Determine the (X, Y) coordinate at the center of the cell enclosing the given text.  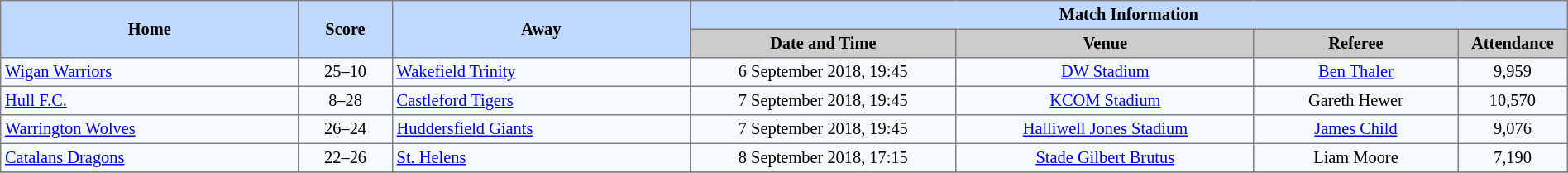
St. Helens (541, 157)
Away (541, 30)
Halliwell Jones Stadium (1105, 129)
James Child (1355, 129)
Attendance (1513, 43)
Warrington Wolves (150, 129)
KCOM Stadium (1105, 100)
Ben Thaler (1355, 72)
Gareth Hewer (1355, 100)
Match Information (1128, 15)
Catalans Dragons (150, 157)
Score (346, 30)
Castleford Tigers (541, 100)
Huddersfield Giants (541, 129)
Hull F.C. (150, 100)
Home (150, 30)
Stade Gilbert Brutus (1105, 157)
9,959 (1513, 72)
Wigan Warriors (150, 72)
22–26 (346, 157)
8 September 2018, 17:15 (823, 157)
Venue (1105, 43)
25–10 (346, 72)
Referee (1355, 43)
Wakefield Trinity (541, 72)
7,190 (1513, 157)
9,076 (1513, 129)
10,570 (1513, 100)
DW Stadium (1105, 72)
Date and Time (823, 43)
Liam Moore (1355, 157)
6 September 2018, 19:45 (823, 72)
8–28 (346, 100)
26–24 (346, 129)
